For the text-containing cell, return its midpoint in (X, Y) coordinate format. 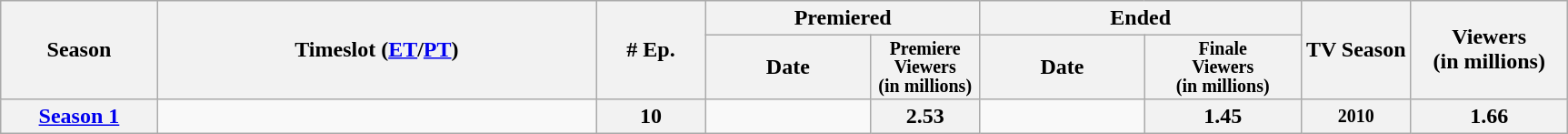
1.66 (1489, 116)
1.45 (1223, 116)
Season 1 (79, 116)
Viewers(in millions) (1489, 50)
Timeslot (ET/PT) (376, 50)
PremiereViewers(in millions) (925, 67)
2.53 (925, 116)
Season (79, 50)
10 (651, 116)
# Ep. (651, 50)
FinaleViewers(in millions) (1223, 67)
Premiered (843, 18)
TV Season (1356, 50)
Ended (1140, 18)
2010 (1356, 116)
